Extract the (X, Y) coordinate from the center of the cell holding the provided text.  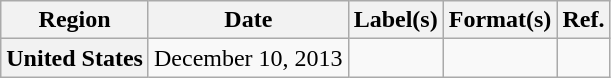
Ref. (584, 20)
Region (75, 20)
United States (75, 58)
Label(s) (396, 20)
December 10, 2013 (248, 58)
Date (248, 20)
Format(s) (500, 20)
